Output the (X, Y) coordinate of the center of the cell containing the given text.  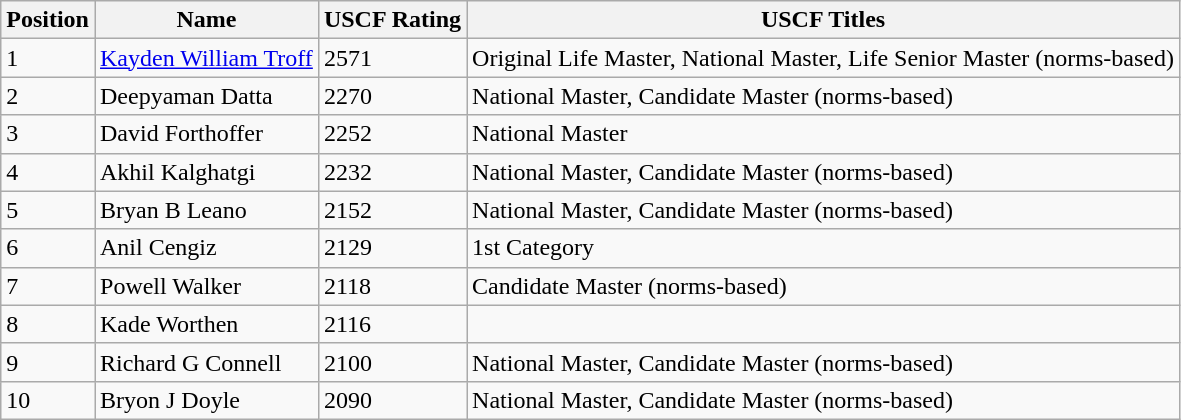
1 (48, 58)
Bryon J Doyle (206, 400)
6 (48, 248)
4 (48, 172)
Deepyaman Datta (206, 96)
Powell Walker (206, 286)
9 (48, 362)
10 (48, 400)
2100 (392, 362)
Name (206, 20)
2152 (392, 210)
3 (48, 134)
Akhil Kalghatgi (206, 172)
2252 (392, 134)
Position (48, 20)
2232 (392, 172)
7 (48, 286)
USCF Titles (824, 20)
Anil Cengiz (206, 248)
2116 (392, 324)
5 (48, 210)
Candidate Master (norms-based) (824, 286)
2270 (392, 96)
USCF Rating (392, 20)
2571 (392, 58)
2090 (392, 400)
8 (48, 324)
National Master (824, 134)
Original Life Master, National Master, Life Senior Master (norms-based) (824, 58)
Kayden William Troff (206, 58)
1st Category (824, 248)
2129 (392, 248)
David Forthoffer (206, 134)
2 (48, 96)
2118 (392, 286)
Kade Worthen (206, 324)
Richard G Connell (206, 362)
Bryan B Leano (206, 210)
